From the cell containing the given text, extract its center point as [x, y] coordinate. 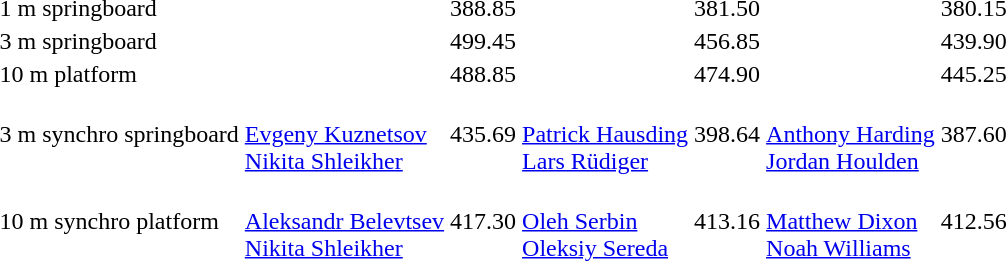
398.64 [728, 134]
Evgeny KuznetsovNikita Shleikher [344, 134]
499.45 [484, 41]
474.90 [728, 74]
Patrick HausdingLars Rüdiger [606, 134]
435.69 [484, 134]
488.85 [484, 74]
Anthony HardingJordan Houlden [851, 134]
456.85 [728, 41]
